Search for the cell housing the specified text and yield its [X, Y] center coordinate. 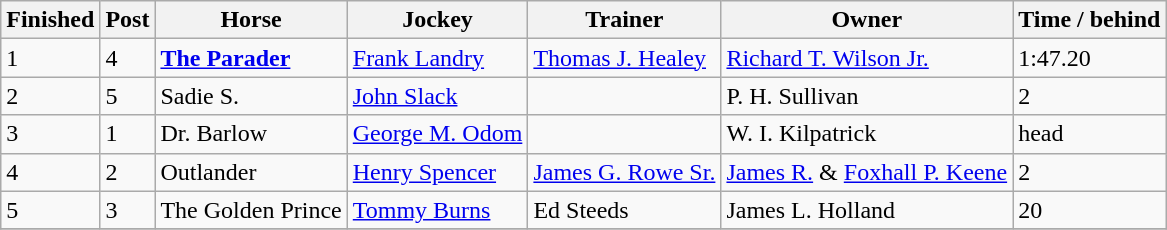
James R. & Foxhall P. Keene [867, 172]
Post [128, 20]
Sadie S. [251, 96]
Outlander [251, 172]
20 [1090, 210]
George M. Odom [438, 134]
The Golden Prince [251, 210]
Tommy Burns [438, 210]
Richard T. Wilson Jr. [867, 58]
Ed Steeds [624, 210]
John Slack [438, 96]
Thomas J. Healey [624, 58]
Finished [50, 20]
Horse [251, 20]
1:47.20 [1090, 58]
Frank Landry [438, 58]
Henry Spencer [438, 172]
James L. Holland [867, 210]
P. H. Sullivan [867, 96]
Time / behind [1090, 20]
Jockey [438, 20]
head [1090, 134]
The Parader [251, 58]
Dr. Barlow [251, 134]
Owner [867, 20]
James G. Rowe Sr. [624, 172]
Trainer [624, 20]
W. I. Kilpatrick [867, 134]
